Output the [X, Y] coordinate of the center of the cell containing the given text.  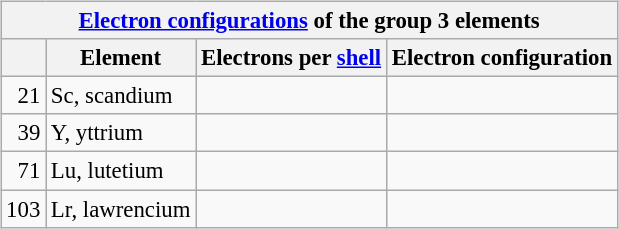
Electron configuration [502, 58]
Electrons per shell [292, 58]
Electron configurations of the group 3 elements [310, 21]
Lr, lawrencium [121, 209]
Y, yttrium [121, 133]
Sc, scandium [121, 96]
Lu, lutetium [121, 171]
Element [121, 58]
103 [24, 209]
21 [24, 96]
39 [24, 133]
71 [24, 171]
